Provide the (X, Y) coordinate of the cell's center where the given text is located.  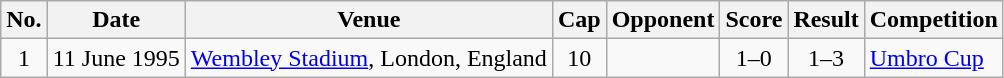
Umbro Cup (934, 58)
Date (116, 20)
Wembley Stadium, London, England (368, 58)
Cap (579, 20)
10 (579, 58)
1 (24, 58)
Competition (934, 20)
Venue (368, 20)
No. (24, 20)
1–0 (754, 58)
11 June 1995 (116, 58)
Result (826, 20)
Score (754, 20)
1–3 (826, 58)
Opponent (663, 20)
